Return (X, Y) of the center of cell containing provided text 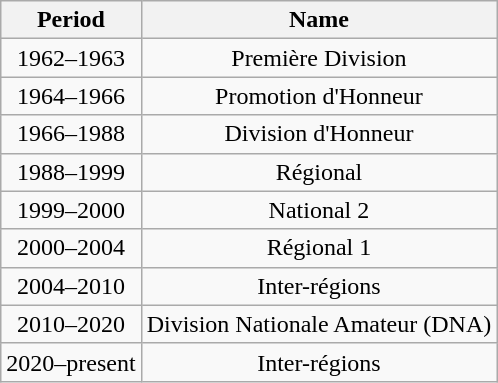
1988–1999 (71, 172)
2000–2004 (71, 248)
2020–present (71, 362)
1962–1963 (71, 58)
1966–1988 (71, 134)
Régional 1 (319, 248)
Régional (319, 172)
1999–2000 (71, 210)
2004–2010 (71, 286)
Promotion d'Honneur (319, 96)
National 2 (319, 210)
1964–1966 (71, 96)
Name (319, 20)
Division Nationale Amateur (DNA) (319, 324)
Division d'Honneur (319, 134)
Première Division (319, 58)
2010–2020 (71, 324)
Period (71, 20)
